Return the (x, y) coordinate for the center point of the cell that contains the specified text.  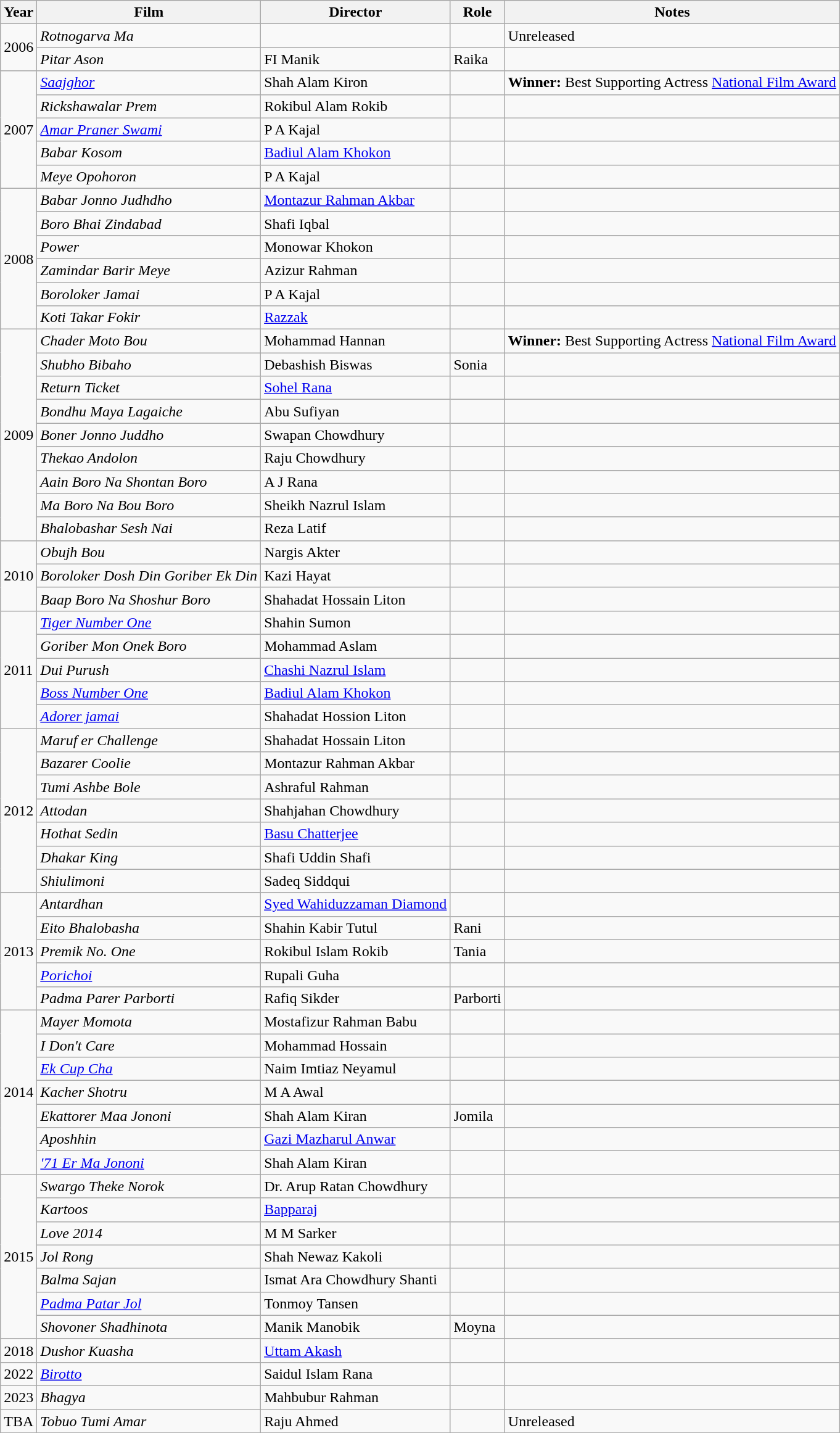
Mostafizur Rahman Babu (355, 1022)
Boro Bhai Zindabad (149, 223)
2023 (19, 1397)
Mohammad Hossain (355, 1046)
Baap Boro Na Shoshur Boro (149, 599)
Shafi Uddin Shafi (355, 857)
Shubho Bibaho (149, 365)
Shah Alam Kiron (355, 83)
Bhagya (149, 1397)
Bapparaj (355, 1210)
Razzak (355, 318)
Dr. Arup Ratan Chowdhury (355, 1186)
Year (19, 12)
Tania (477, 951)
2022 (19, 1374)
Padma Patar Jol (149, 1303)
Rafiq Sikder (355, 998)
FI Manik (355, 59)
Boner Jonno Juddho (149, 435)
Rickshawalar Prem (149, 106)
Kacher Shotru (149, 1092)
2011 (19, 669)
Antardhan (149, 904)
Power (149, 247)
2012 (19, 811)
Ek Cup Cha (149, 1069)
Mohammad Hannan (355, 341)
Return Ticket (149, 388)
Raju Ahmed (355, 1421)
Sohel Rana (355, 388)
Shahin Kabir Tutul (355, 928)
Raju Chowdhury (355, 458)
Ma Boro Na Bou Boro (149, 505)
M A Awal (355, 1092)
Jomila (477, 1116)
Shahadat Hossion Liton (355, 717)
Mohammad Aslam (355, 646)
Love 2014 (149, 1233)
Swapan Chowdhury (355, 435)
Balma Sajan (149, 1280)
Film (149, 12)
Obujh Bou (149, 552)
2009 (19, 436)
Moyna (477, 1327)
Syed Wahiduzzaman Diamond (355, 904)
Bhalobashar Sesh Nai (149, 529)
Shahjahan Chowdhury (355, 811)
TBA (19, 1421)
2018 (19, 1350)
Shah Newaz Kakoli (355, 1257)
Ekattorer Maa Jononi (149, 1116)
Shiulimoni (149, 881)
A J Rana (355, 482)
Aain Boro Na Shontan Boro (149, 482)
M M Sarker (355, 1233)
Kartoos (149, 1210)
Pitar Ason (149, 59)
Gazi Mazharul Anwar (355, 1139)
Azizur Rahman (355, 270)
Mahbubur Rahman (355, 1397)
Abu Sufiyan (355, 411)
Aposhhin (149, 1139)
I Don't Care (149, 1046)
Shafi Iqbal (355, 223)
Ismat Ara Chowdhury Shanti (355, 1280)
Notes (672, 12)
Tonmoy Tansen (355, 1303)
Sheikh Nazrul Islam (355, 505)
Hothat Sedin (149, 834)
Thekao Andolon (149, 458)
Koti Takar Fokir (149, 318)
2015 (19, 1257)
Porichoi (149, 975)
Role (477, 12)
Director (355, 12)
'71 Er Ma Jononi (149, 1163)
Sadeq Siddqui (355, 881)
Maruf er Challenge (149, 740)
Saidul Islam Rana (355, 1374)
Birotto (149, 1374)
Swargo Theke Norok (149, 1186)
Ashraful Rahman (355, 787)
Bondhu Maya Lagaiche (149, 411)
Rupali Guha (355, 975)
Dushor Kuasha (149, 1350)
Boroloker Jamai (149, 294)
Raika (477, 59)
2013 (19, 951)
Monowar Khokon (355, 247)
Nargis Akter (355, 552)
Dhakar King (149, 857)
Uttam Akash (355, 1350)
2010 (19, 576)
Debashish Biswas (355, 365)
Tiger Number One (149, 622)
Dui Purush (149, 669)
Goriber Mon Onek Boro (149, 646)
Zamindar Barir Meye (149, 270)
2014 (19, 1092)
Kazi Hayat (355, 576)
Chader Moto Bou (149, 341)
Rotnogarva Ma (149, 36)
2006 (19, 47)
Jol Rong (149, 1257)
Basu Chatterjee (355, 834)
Parborti (477, 998)
2008 (19, 258)
Attodan (149, 811)
Adorer jamai (149, 717)
Tobuo Tumi Amar (149, 1421)
Premik No. One (149, 951)
Shovoner Shadhinota (149, 1327)
Reza Latif (355, 529)
Padma Parer Parborti (149, 998)
Naim Imtiaz Neyamul (355, 1069)
Bazarer Coolie (149, 764)
Mayer Momota (149, 1022)
Amar Praner Swami (149, 130)
Chashi Nazrul Islam (355, 669)
Babar Jonno Judhdho (149, 200)
Shahin Sumon (355, 622)
Meye Opohoron (149, 176)
Rokibul Islam Rokib (355, 951)
Eito Bhalobasha (149, 928)
Boroloker Dosh Din Goriber Ek Din (149, 576)
2007 (19, 130)
Manik Manobik (355, 1327)
Saajghor (149, 83)
Babar Kosom (149, 153)
Sonia (477, 365)
Rani (477, 928)
Boss Number One (149, 693)
Rokibul Alam Rokib (355, 106)
Tumi Ashbe Bole (149, 787)
